Output the [X, Y] coordinate of the center of the cell containing the given text.  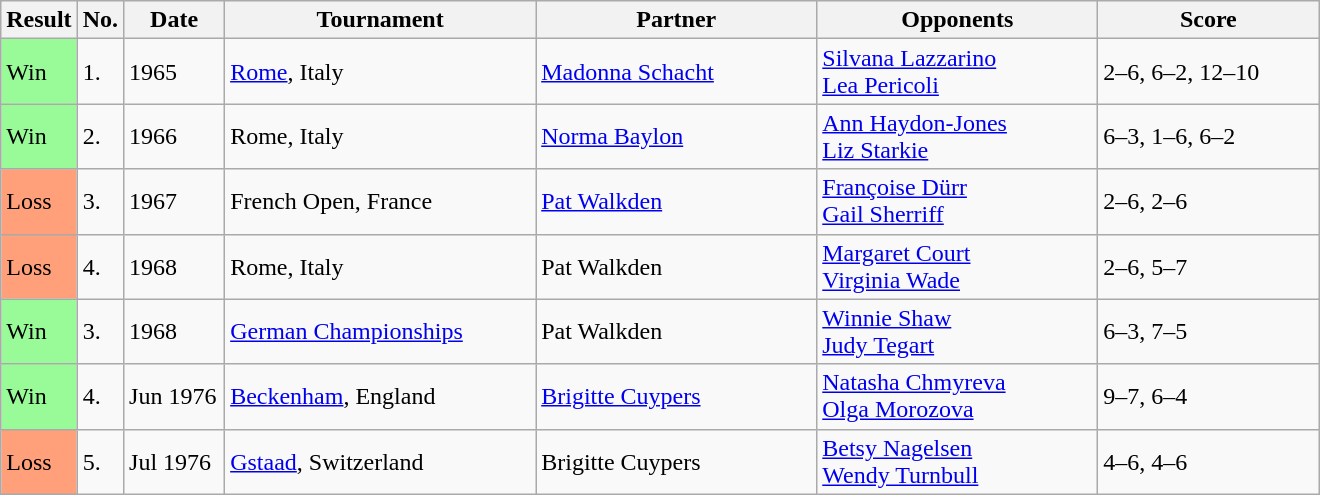
Silvana Lazzarino Lea Pericoli [958, 72]
2. [100, 136]
Natasha Chmyreva Olga Morozova [958, 396]
1. [100, 72]
Jun 1976 [174, 396]
Norma Baylon [676, 136]
Betsy Nagelsen Wendy Turnbull [958, 462]
1965 [174, 72]
2–6, 5–7 [1208, 266]
Opponents [958, 20]
German Championships [380, 332]
French Open, France [380, 202]
5. [100, 462]
Françoise Dürr Gail Sherriff [958, 202]
Gstaad, Switzerland [380, 462]
No. [100, 20]
Ann Haydon-Jones Liz Starkie [958, 136]
Beckenham, England [380, 396]
2–6, 2–6 [1208, 202]
1967 [174, 202]
1966 [174, 136]
Madonna Schacht [676, 72]
2–6, 6–2, 12–10 [1208, 72]
4–6, 4–6 [1208, 462]
6–3, 7–5 [1208, 332]
Date [174, 20]
Winnie Shaw Judy Tegart [958, 332]
Jul 1976 [174, 462]
Result [39, 20]
Score [1208, 20]
Margaret Court Virginia Wade [958, 266]
Partner [676, 20]
9–7, 6–4 [1208, 396]
Tournament [380, 20]
6–3, 1–6, 6–2 [1208, 136]
